Provide the [x, y] coordinate of the cell's center where the given text is located.  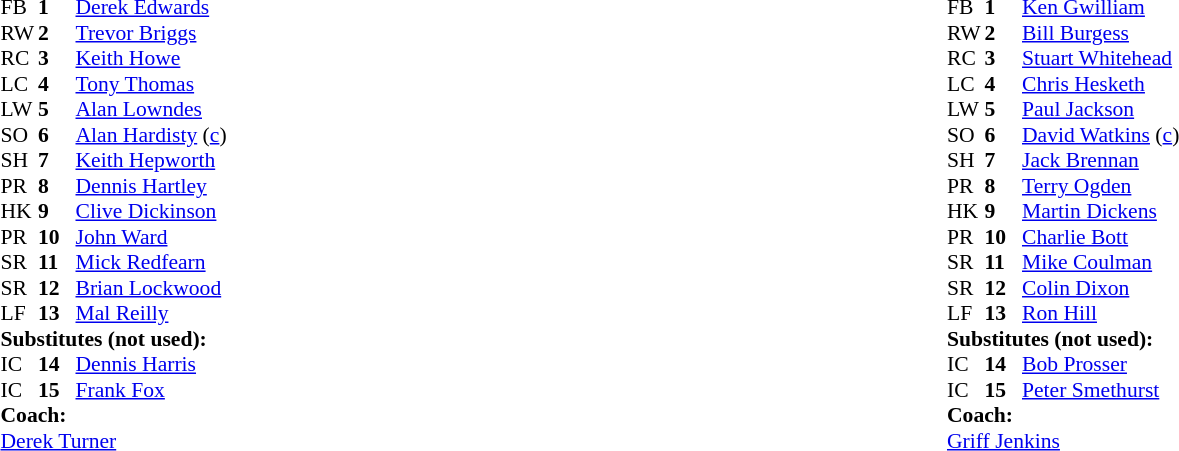
Keith Howe [152, 59]
Jack Brennan [1100, 161]
Alan Lowndes [152, 109]
Alan Hardisty (c) [152, 135]
Terry Ogden [1100, 186]
Stuart Whitehead [1100, 59]
Mike Coulman [1100, 263]
Ron Hill [1100, 313]
Martin Dickens [1100, 211]
Brian Lockwood [152, 288]
Bill Burgess [1100, 33]
Paul Jackson [1100, 109]
David Watkins (c) [1100, 135]
Chris Hesketh [1100, 84]
Trevor Briggs [152, 33]
John Ward [152, 237]
Clive Dickinson [152, 211]
Colin Dixon [1100, 288]
Charlie Bott [1100, 237]
Bob Prosser [1100, 365]
Peter Smethurst [1100, 390]
Frank Fox [152, 390]
Dennis Harris [152, 365]
Mal Reilly [152, 313]
Mick Redfearn [152, 263]
Dennis Hartley [152, 186]
Tony Thomas [152, 84]
Keith Hepworth [152, 161]
